Detect which cell encompasses the target text, then output its [X, Y] center coordinate. 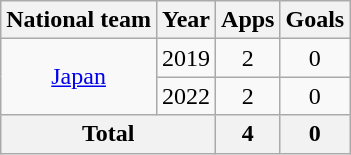
2022 [186, 96]
Year [186, 20]
Apps [248, 20]
2019 [186, 58]
Goals [315, 20]
Japan [79, 77]
Total [108, 134]
4 [248, 134]
National team [79, 20]
